Provide the (X, Y) coordinate of the cell's center where the given text is located.  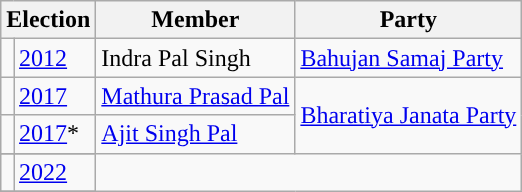
Bharatiya Janata Party (408, 115)
Election (48, 20)
Indra Pal Singh (196, 58)
2012 (55, 58)
Bahujan Samaj Party (408, 58)
2022 (55, 172)
Mathura Prasad Pal (196, 96)
2017 (55, 96)
Ajit Singh Pal (196, 134)
Member (196, 20)
2017* (55, 134)
Party (408, 20)
